From the cell containing the given text, extract its center point as (X, Y) coordinate. 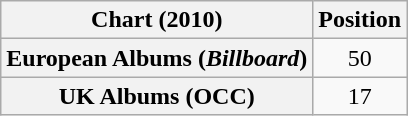
50 (360, 58)
Chart (2010) (157, 20)
UK Albums (OCC) (157, 96)
17 (360, 96)
European Albums (Billboard) (157, 58)
Position (360, 20)
